Output the (X, Y) coordinate of the center of the cell containing the given text.  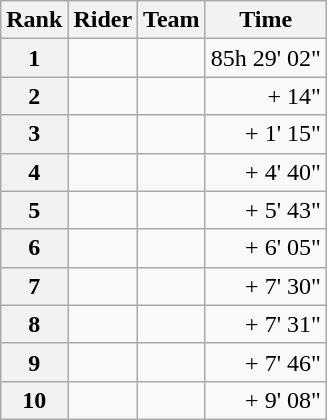
1 (34, 58)
7 (34, 286)
+ 7' 30" (266, 286)
+ 6' 05" (266, 248)
Time (266, 20)
6 (34, 248)
Rider (103, 20)
9 (34, 362)
+ 1' 15" (266, 134)
10 (34, 400)
2 (34, 96)
+ 7' 31" (266, 324)
+ 5' 43" (266, 210)
+ 4' 40" (266, 172)
8 (34, 324)
85h 29' 02" (266, 58)
Team (172, 20)
4 (34, 172)
+ 7' 46" (266, 362)
3 (34, 134)
+ 9' 08" (266, 400)
5 (34, 210)
+ 14" (266, 96)
Rank (34, 20)
